Scan for the cell matching the given text and deliver its (X, Y) coordinate at center. 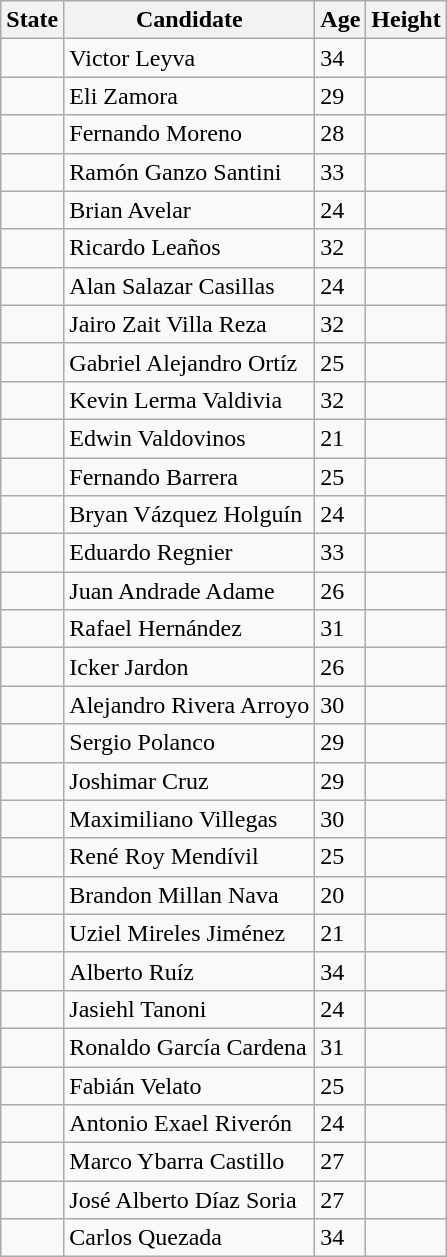
Carlos Quezada (190, 1238)
Icker Jardon (190, 667)
Uziel Mireles Jiménez (190, 933)
20 (340, 895)
Alejandro Rivera Arroyo (190, 705)
Jasiehl Tanoni (190, 1009)
28 (340, 134)
Alan Salazar Casillas (190, 286)
Eli Zamora (190, 96)
Juan Andrade Adame (190, 591)
Brandon Millan Nava (190, 895)
Height (406, 20)
Alberto Ruíz (190, 971)
Fabián Velato (190, 1085)
Joshimar Cruz (190, 781)
Jairo Zait Villa Reza (190, 324)
Eduardo Regnier (190, 553)
Antonio Exael Riverón (190, 1124)
Kevin Lerma Valdivia (190, 400)
Rafael Hernández (190, 629)
Ramón Ganzo Santini (190, 172)
Age (340, 20)
Brian Avelar (190, 210)
State (32, 20)
Ronaldo García Cardena (190, 1047)
Bryan Vázquez Holguín (190, 515)
José Alberto Díaz Soria (190, 1200)
Candidate (190, 20)
Marco Ybarra Castillo (190, 1162)
Edwin Valdovinos (190, 438)
Sergio Polanco (190, 743)
Maximiliano Villegas (190, 819)
Victor Leyva (190, 58)
Fernando Barrera (190, 477)
Fernando Moreno (190, 134)
René Roy Mendívil (190, 857)
Ricardo Leaños (190, 248)
Gabriel Alejandro Ortíz (190, 362)
